Detect which cell encompasses the target text, then output its (X, Y) center coordinate. 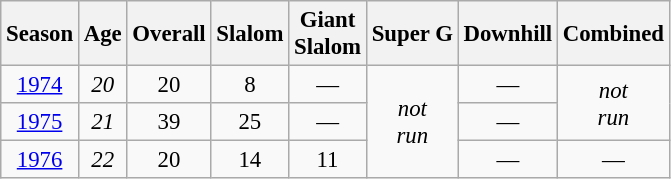
Super G (412, 34)
11 (328, 160)
GiantSlalom (328, 34)
Downhill (508, 34)
25 (250, 122)
1976 (40, 160)
8 (250, 85)
Slalom (250, 34)
14 (250, 160)
Season (40, 34)
Combined (613, 34)
1975 (40, 122)
1974 (40, 85)
21 (102, 122)
39 (169, 122)
Age (102, 34)
22 (102, 160)
Overall (169, 34)
